From the cell containing the given text, extract its center point as [x, y] coordinate. 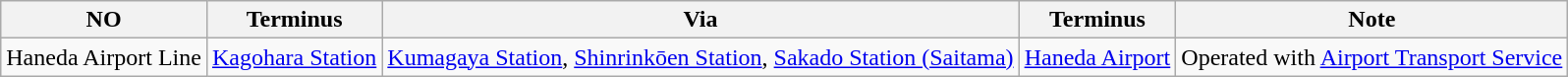
Haneda Airport [1097, 57]
Kumagaya Station, Shinrinkōen Station, Sakado Station (Saitama) [700, 57]
NO [104, 20]
Operated with Airport Transport Service [1372, 57]
Via [700, 20]
Note [1372, 20]
Haneda Airport Line [104, 57]
Kagohara Station [294, 57]
